Pinpoint the cell where the given text exists, returning its (X, Y) midpoint coordinate. 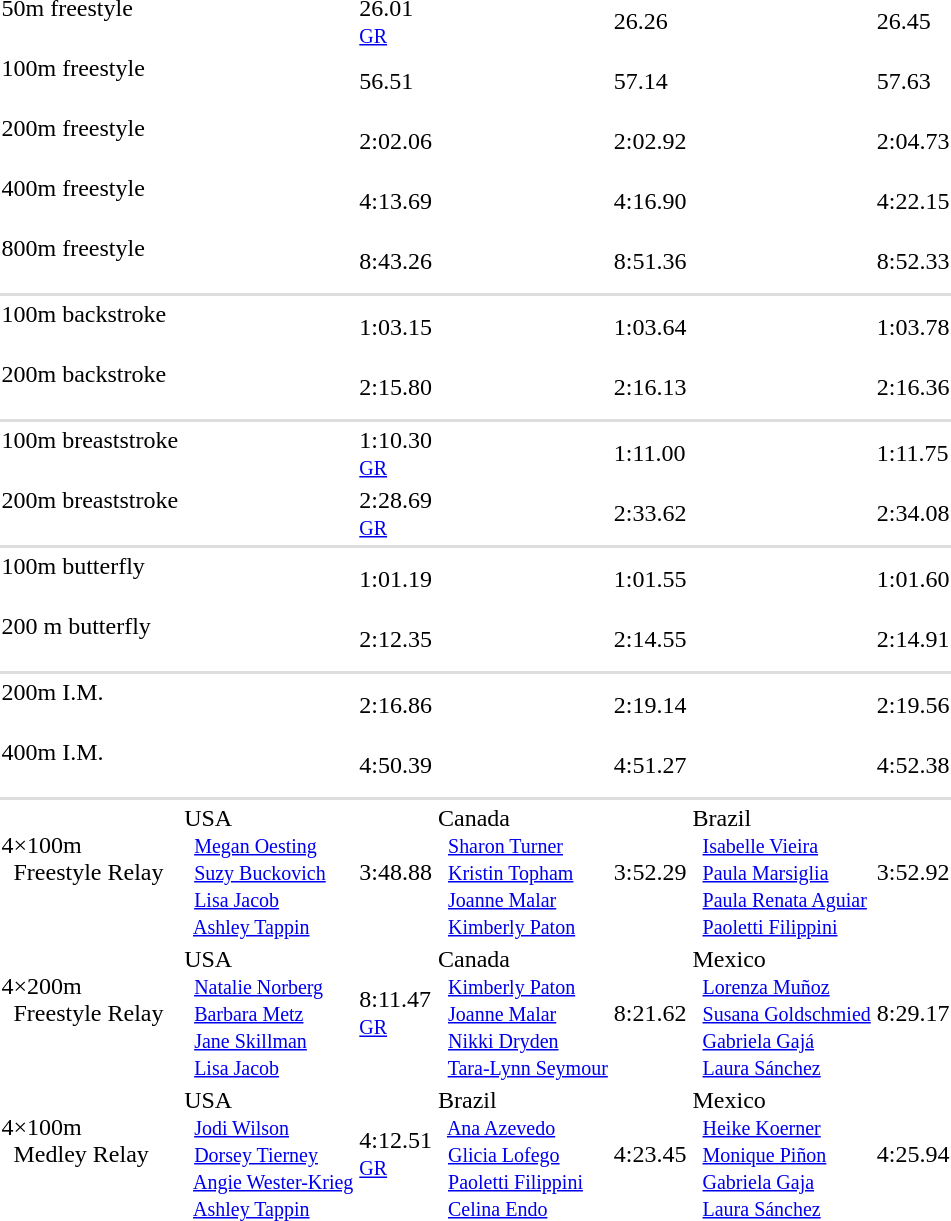
4:52.38 (913, 766)
2:02.06 (396, 142)
Brazil Isabelle Vieira Paula Marsiglia Paula Renata Aguiar Paoletti Filippini (782, 872)
100m breaststroke (90, 454)
2:02.92 (650, 142)
400m freestyle (90, 202)
2:12.35 (396, 640)
1:03.78 (913, 328)
56.51 (396, 82)
200 m butterfly (90, 640)
3:52.29 (650, 872)
2:04.73 (913, 142)
Canada Sharon Turner Kristin Topham Joanne Malar Kimberly Paton (522, 872)
200m I.M. (90, 706)
2:19.14 (650, 706)
1:03.64 (650, 328)
4:16.90 (650, 202)
800m freestyle (90, 262)
400m I.M. (90, 766)
57.14 (650, 82)
1:03.15 (396, 328)
1:11.00 (650, 454)
2:33.62 (650, 514)
4:50.39 (396, 766)
100m freestyle (90, 82)
1:01.55 (650, 580)
USA Megan Oesting Suzy Buckovich Lisa Jacob Ashley Tappin (269, 872)
1:01.19 (396, 580)
2:19.56 (913, 706)
8:11.47 GR (396, 1013)
8:52.33 (913, 262)
4:51.27 (650, 766)
8:43.26 (396, 262)
1:01.60 (913, 580)
USA Natalie Norberg Barbara Metz Jane Skillman Lisa Jacob (269, 1013)
200m breaststroke (90, 514)
4×200m Freestyle Relay (90, 1013)
Mexico Lorenza Muñoz Susana Goldschmied Gabriela Gajá Laura Sánchez (782, 1013)
1:10.30 GR (396, 454)
2:16.13 (650, 388)
100m backstroke (90, 328)
100m butterfly (90, 580)
2:14.91 (913, 640)
2:15.80 (396, 388)
3:52.92 (913, 872)
1:11.75 (913, 454)
200m freestyle (90, 142)
8:29.17 (913, 1013)
Canada Kimberly Paton Joanne Malar Nikki Dryden Tara-Lynn Seymour (522, 1013)
2:14.55 (650, 640)
4×100m Freestyle Relay (90, 872)
4:13.69 (396, 202)
3:48.88 (396, 872)
2:34.08 (913, 514)
200m backstroke (90, 388)
2:28.69 GR (396, 514)
8:51.36 (650, 262)
2:16.36 (913, 388)
4:22.15 (913, 202)
8:21.62 (650, 1013)
2:16.86 (396, 706)
57.63 (913, 82)
